Pinpoint the cell where the given text exists, returning its (x, y) midpoint coordinate. 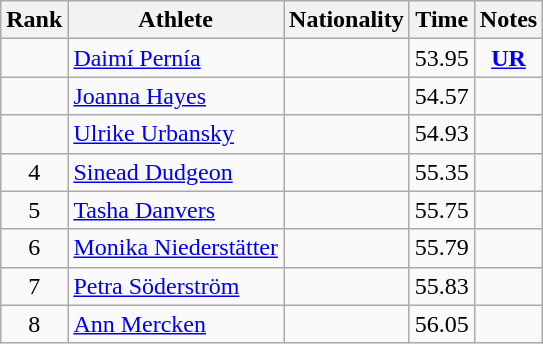
Ulrike Urbansky (176, 134)
Sinead Dudgeon (176, 172)
8 (34, 324)
55.83 (442, 286)
55.79 (442, 248)
55.35 (442, 172)
Monika Niederstätter (176, 248)
6 (34, 248)
54.57 (442, 96)
Time (442, 20)
Ann Mercken (176, 324)
Tasha Danvers (176, 210)
Rank (34, 20)
Notes (508, 20)
53.95 (442, 58)
5 (34, 210)
56.05 (442, 324)
Petra Söderström (176, 286)
Athlete (176, 20)
55.75 (442, 210)
Daimí Pernía (176, 58)
4 (34, 172)
54.93 (442, 134)
Nationality (347, 20)
Joanna Hayes (176, 96)
7 (34, 286)
UR (508, 58)
